Output the (X, Y) coordinate of the center of the cell containing the given text.  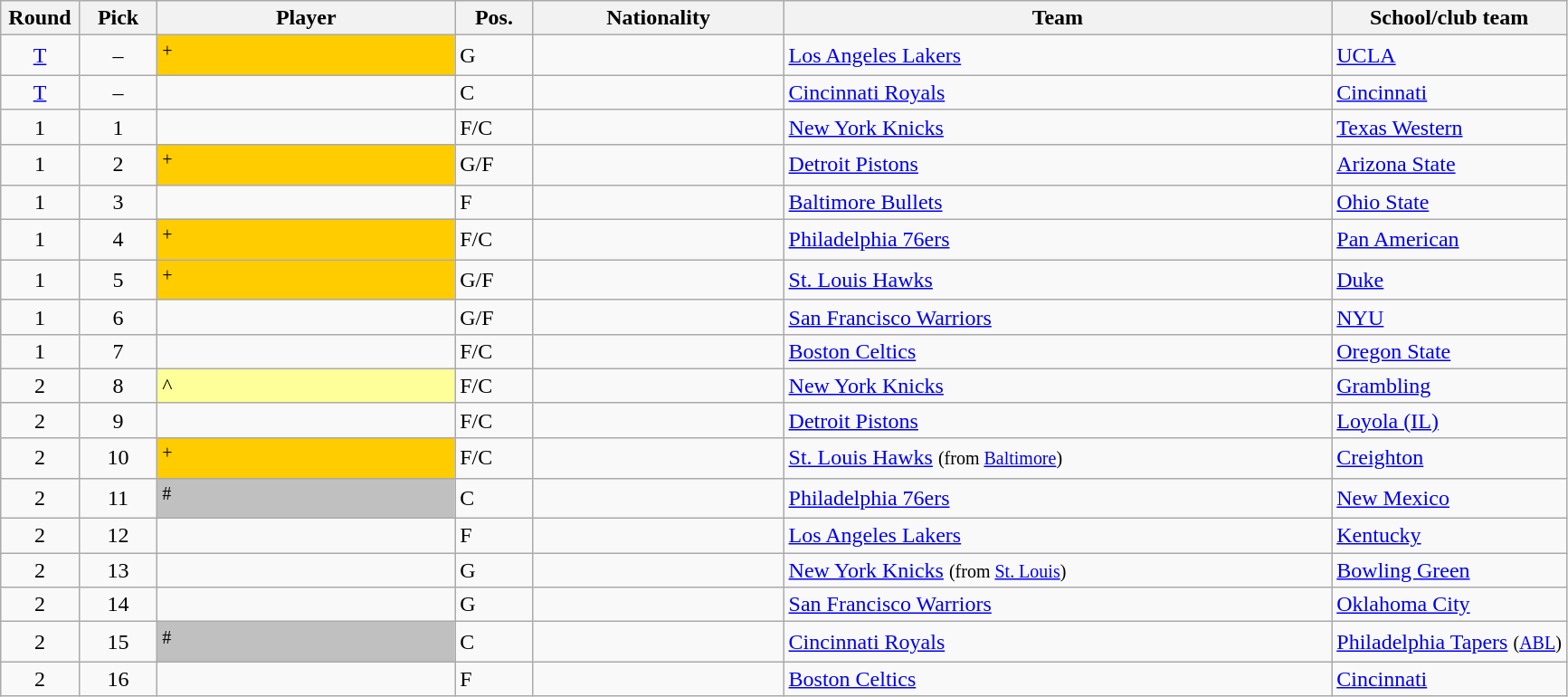
9 (118, 420)
New Mexico (1449, 498)
Arizona State (1449, 165)
6 (118, 317)
16 (118, 679)
14 (118, 605)
12 (118, 536)
Grambling (1449, 386)
School/club team (1449, 18)
UCLA (1449, 56)
8 (118, 386)
Player (306, 18)
Oklahoma City (1449, 605)
15 (118, 643)
10 (118, 458)
New York Knicks (from St. Louis) (1058, 570)
13 (118, 570)
Team (1058, 18)
7 (118, 351)
Texas Western (1449, 127)
St. Louis Hawks (from Baltimore) (1058, 458)
Pan American (1449, 239)
4 (118, 239)
Nationality (659, 18)
5 (118, 281)
Duke (1449, 281)
Ohio State (1449, 202)
St. Louis Hawks (1058, 281)
Pick (118, 18)
Creighton (1449, 458)
Baltimore Bullets (1058, 202)
Loyola (IL) (1449, 420)
11 (118, 498)
Kentucky (1449, 536)
Oregon State (1449, 351)
NYU (1449, 317)
Round (40, 18)
^ (306, 386)
Bowling Green (1449, 570)
3 (118, 202)
Philadelphia Tapers (ABL) (1449, 643)
Pos. (494, 18)
